Locate the cell with the specified text and output its [x, y] center coordinate. 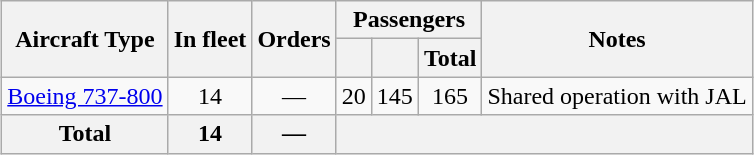
20 [354, 96]
Notes [617, 39]
Boeing 737-800 [85, 96]
145 [394, 96]
In fleet [210, 39]
Orders [294, 39]
165 [450, 96]
Aircraft Type [85, 39]
Passengers [409, 20]
Shared operation with JAL [617, 96]
